Locate the cell with the specified text and output its (X, Y) center coordinate. 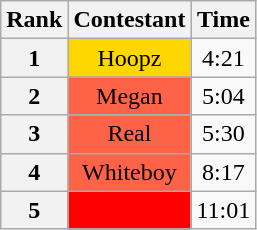
Hoopz (130, 58)
Megan (130, 96)
2 (34, 96)
Rank (34, 20)
5 (34, 210)
4 (34, 172)
11:01 (224, 210)
Real (130, 134)
4:21 (224, 58)
Time (224, 20)
Contestant (130, 20)
Whiteboy (130, 172)
3 (34, 134)
5:30 (224, 134)
5:04 (224, 96)
8:17 (224, 172)
1 (34, 58)
